From the cell containing the given text, extract its center point as [X, Y] coordinate. 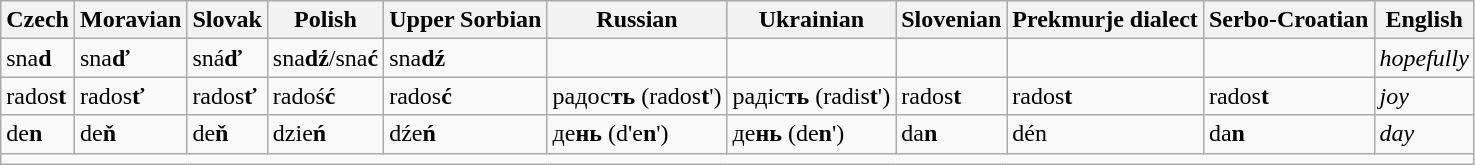
radość [325, 96]
hopefully [1424, 58]
snaď [130, 58]
Ukrainian [812, 20]
den [38, 134]
snadź/snać [325, 58]
Slovak [227, 20]
Prekmurje dialect [1106, 20]
dzień [325, 134]
snáď [227, 58]
радость (radost') [637, 96]
day [1424, 134]
Moravian [130, 20]
Polish [325, 20]
snadź [466, 58]
dén [1106, 134]
Serbo-Croatian [1288, 20]
snad [38, 58]
English [1424, 20]
Czech [38, 20]
день (d'en') [637, 134]
radosć [466, 96]
радість (radist') [812, 96]
день (den') [812, 134]
Upper Sorbian [466, 20]
Russian [637, 20]
joy [1424, 96]
dźeń [466, 134]
Slovenian [952, 20]
